Return [X, Y] of the center of cell containing provided text 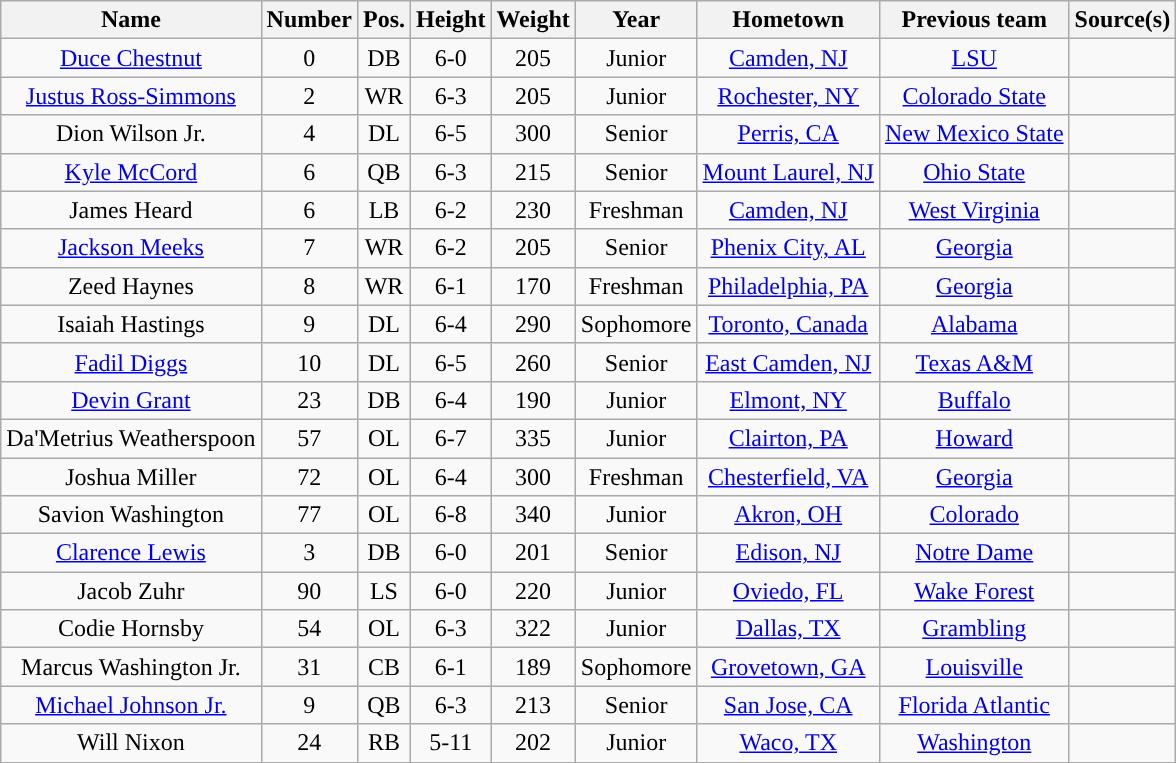
Hometown [788, 20]
Oviedo, FL [788, 591]
Wake Forest [974, 591]
Michael Johnson Jr. [131, 705]
Isaiah Hastings [131, 324]
190 [533, 400]
201 [533, 553]
Colorado [974, 515]
77 [309, 515]
Will Nixon [131, 743]
Fadil Diggs [131, 362]
5-11 [451, 743]
31 [309, 667]
Ohio State [974, 172]
72 [309, 477]
Height [451, 20]
Florida Atlantic [974, 705]
Elmont, NY [788, 400]
LB [384, 210]
6-7 [451, 438]
170 [533, 286]
Number [309, 20]
Washington [974, 743]
Grambling [974, 629]
322 [533, 629]
San Jose, CA [788, 705]
Da'Metrius Weatherspoon [131, 438]
RB [384, 743]
Grovetown, GA [788, 667]
260 [533, 362]
6-8 [451, 515]
Alabama [974, 324]
Louisville [974, 667]
Chesterfield, VA [788, 477]
8 [309, 286]
Rochester, NY [788, 96]
Toronto, Canada [788, 324]
Previous team [974, 20]
Source(s) [1122, 20]
Perris, CA [788, 134]
Zeed Haynes [131, 286]
Jackson Meeks [131, 248]
James Heard [131, 210]
Clairton, PA [788, 438]
0 [309, 58]
Justus Ross-Simmons [131, 96]
Duce Chestnut [131, 58]
Dallas, TX [788, 629]
CB [384, 667]
LSU [974, 58]
Dion Wilson Jr. [131, 134]
Pos. [384, 20]
Edison, NJ [788, 553]
54 [309, 629]
90 [309, 591]
Waco, TX [788, 743]
215 [533, 172]
New Mexico State [974, 134]
Notre Dame [974, 553]
Colorado State [974, 96]
Akron, OH [788, 515]
Buffalo [974, 400]
Howard [974, 438]
Devin Grant [131, 400]
West Virginia [974, 210]
Marcus Washington Jr. [131, 667]
4 [309, 134]
Kyle McCord [131, 172]
189 [533, 667]
335 [533, 438]
Clarence Lewis [131, 553]
2 [309, 96]
Joshua Miller [131, 477]
290 [533, 324]
Mount Laurel, NJ [788, 172]
340 [533, 515]
24 [309, 743]
Weight [533, 20]
East Camden, NJ [788, 362]
10 [309, 362]
Name [131, 20]
230 [533, 210]
23 [309, 400]
202 [533, 743]
3 [309, 553]
Phenix City, AL [788, 248]
Jacob Zuhr [131, 591]
213 [533, 705]
Savion Washington [131, 515]
220 [533, 591]
7 [309, 248]
Year [636, 20]
LS [384, 591]
Philadelphia, PA [788, 286]
57 [309, 438]
Codie Hornsby [131, 629]
Texas A&M [974, 362]
